Find where the given text appears and provide that cell's center as [x, y] coordinate. 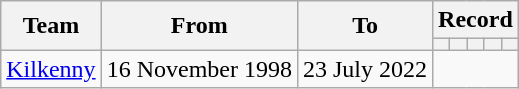
Record [476, 20]
Team [51, 26]
From [199, 26]
Kilkenny [51, 69]
16 November 1998 [199, 69]
To [364, 26]
23 July 2022 [364, 69]
